Identify which cell holds the provided text, then report its (X, Y) central coordinate. 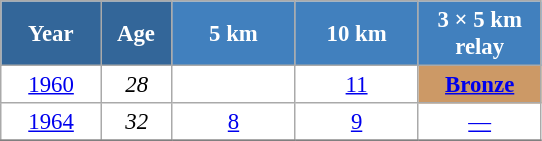
1964 (52, 122)
28 (136, 85)
Year (52, 34)
— (480, 122)
Bronze (480, 85)
5 km (234, 34)
Age (136, 34)
10 km (356, 34)
8 (234, 122)
1960 (52, 85)
11 (356, 85)
32 (136, 122)
3 × 5 km relay (480, 34)
9 (356, 122)
